Return the [X, Y] coordinate for the center point of the cell that contains the specified text.  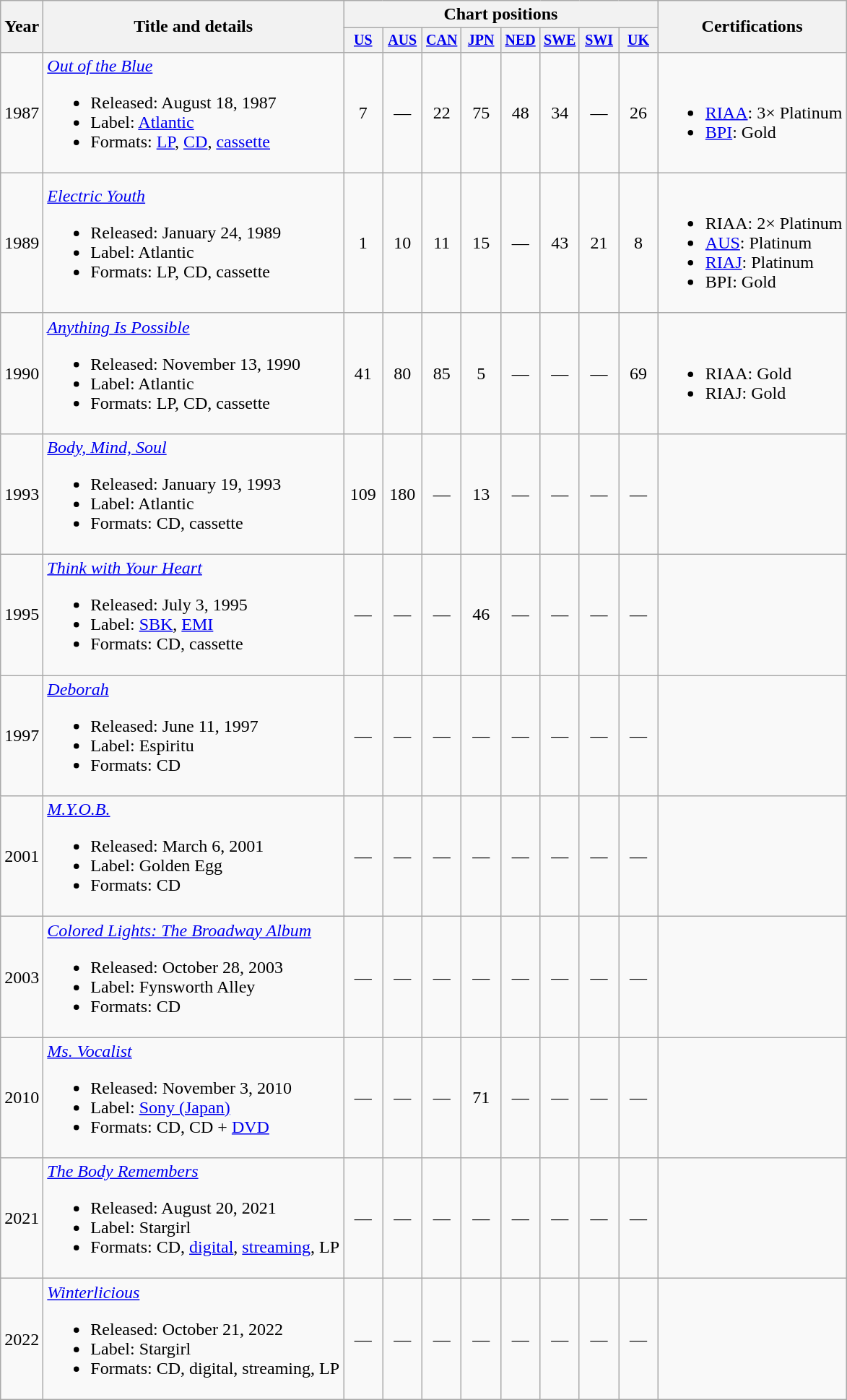
13 [481, 494]
34 [560, 113]
SWE [560, 40]
22 [441, 113]
RIAA: 3× PlatinumBPI: Gold [752, 113]
Ms. VocalistReleased: November 3, 2010Label: Sony (Japan)Formats: CD, CD + DVD [194, 1098]
7 [363, 113]
109 [363, 494]
SWI [599, 40]
1993 [22, 494]
Year [22, 27]
JPN [481, 40]
The Body RemembersReleased: August 20, 2021Label: StargirlFormats: CD, digital, streaming, LP [194, 1218]
71 [481, 1098]
US [363, 40]
1 [363, 243]
180 [402, 494]
M.Y.O.B.Released: March 6, 2001Label: Golden EggFormats: CD [194, 857]
5 [481, 373]
AUS [402, 40]
DeborahReleased: June 11, 1997Label: EspirituFormats: CD [194, 735]
1987 [22, 113]
85 [441, 373]
21 [599, 243]
Electric YouthReleased: January 24, 1989Label: AtlanticFormats: LP, CD, cassette [194, 243]
1997 [22, 735]
RIAA: 2× PlatinumAUS: PlatinumRIAJ: PlatinumBPI: Gold [752, 243]
2021 [22, 1218]
8 [638, 243]
2003 [22, 977]
CAN [441, 40]
NED [520, 40]
2010 [22, 1098]
Chart positions [501, 14]
11 [441, 243]
69 [638, 373]
Think with Your HeartReleased: July 3, 1995Label: SBK, EMIFormats: CD, cassette [194, 615]
1990 [22, 373]
Colored Lights: The Broadway AlbumReleased: October 28, 2003Label: Fynsworth AlleyFormats: CD [194, 977]
Out of the BlueReleased: August 18, 1987Label: AtlanticFormats: LP, CD, cassette [194, 113]
1995 [22, 615]
48 [520, 113]
46 [481, 615]
Title and details [194, 27]
75 [481, 113]
2022 [22, 1339]
Anything Is PossibleReleased: November 13, 1990Label: AtlanticFormats: LP, CD, cassette [194, 373]
43 [560, 243]
41 [363, 373]
2001 [22, 857]
Body, Mind, SoulReleased: January 19, 1993Label: AtlanticFormats: CD, cassette [194, 494]
26 [638, 113]
1989 [22, 243]
UK [638, 40]
10 [402, 243]
RIAA: GoldRIAJ: Gold [752, 373]
15 [481, 243]
80 [402, 373]
Certifications [752, 27]
WinterliciousReleased: October 21, 2022Label: StargirlFormats: CD, digital, streaming, LP [194, 1339]
